From the cell containing the given text, extract its center point as (x, y) coordinate. 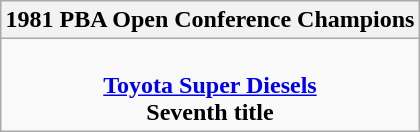
1981 PBA Open Conference Champions (210, 20)
Toyota Super Diesels Seventh title (210, 85)
